Capture the cell that displays the provided text and extract its (x, y) central coordinate. 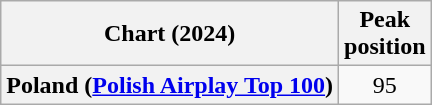
Chart (2024) (170, 34)
95 (385, 85)
Poland (Polish Airplay Top 100) (170, 85)
Peakposition (385, 34)
